Extract the (x, y) coordinate from the center of the cell holding the provided text.  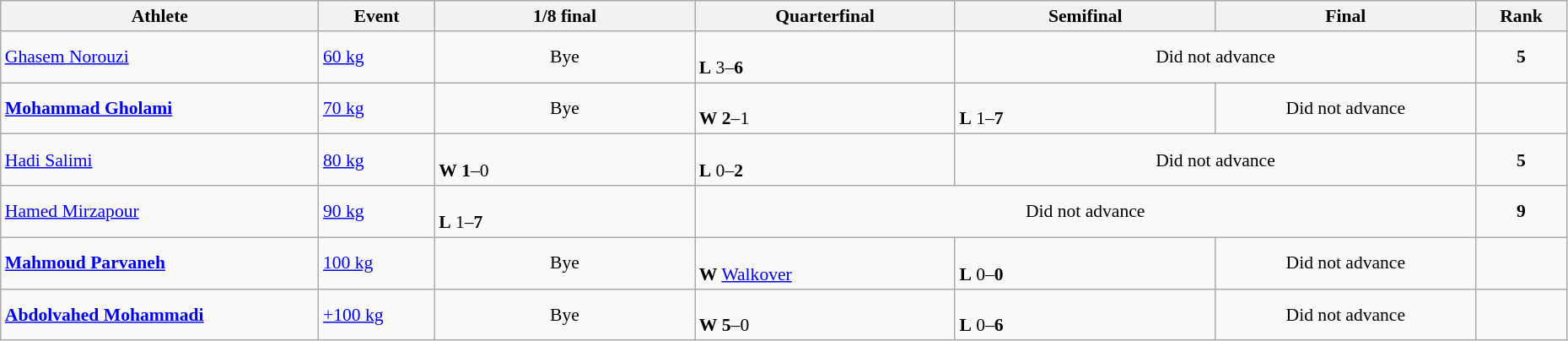
Hadi Salimi (160, 160)
Mohammad Gholami (160, 108)
9 (1522, 211)
W 5–0 (825, 314)
1/8 final (565, 16)
L 0–6 (1085, 314)
Athlete (160, 16)
L 0–0 (1085, 263)
Hamed Mirzapour (160, 211)
80 kg (376, 160)
W Walkover (825, 263)
100 kg (376, 263)
Semifinal (1085, 16)
+100 kg (376, 314)
Final (1346, 16)
Event (376, 16)
70 kg (376, 108)
W 1–0 (565, 160)
Abdolvahed Mohammadi (160, 314)
L 0–2 (825, 160)
L 3–6 (825, 57)
Quarterfinal (825, 16)
Ghasem Norouzi (160, 57)
W 2–1 (825, 108)
90 kg (376, 211)
60 kg (376, 57)
Rank (1522, 16)
Mahmoud Parvaneh (160, 263)
